Capture the cell that displays the provided text and extract its [x, y] central coordinate. 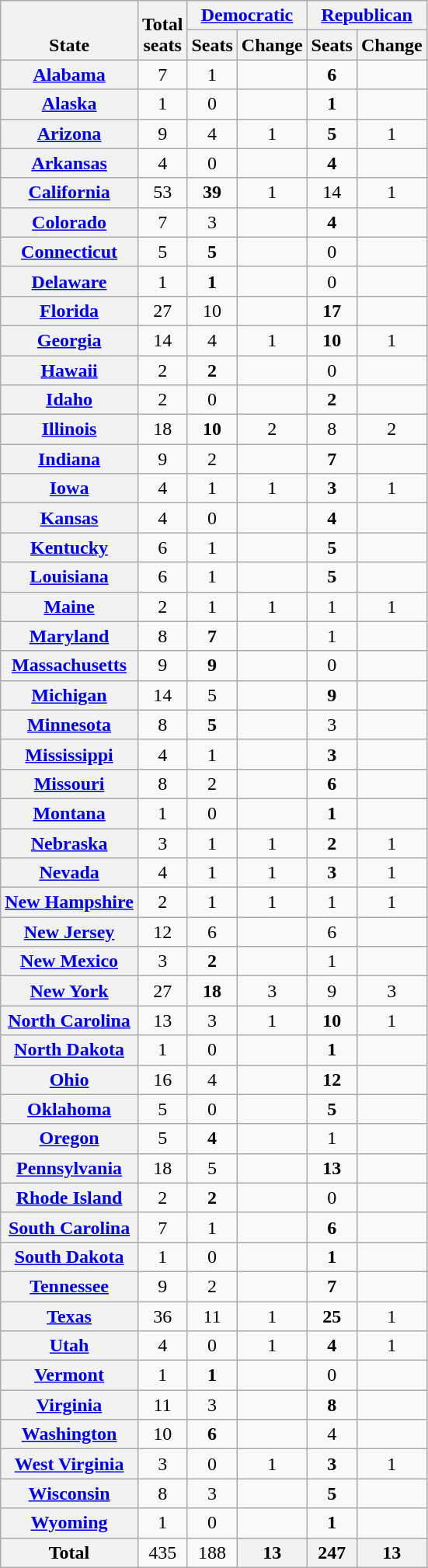
New Hampshire [70, 902]
25 [332, 1316]
Pennsylvania [70, 1168]
Michigan [70, 695]
Vermont [70, 1375]
Republican [367, 16]
Montana [70, 813]
Rhode Island [70, 1198]
Maine [70, 607]
Texas [70, 1316]
Delaware [70, 281]
Ohio [70, 1080]
New Jersey [70, 932]
New York [70, 991]
Kansas [70, 518]
Wyoming [70, 1523]
Connecticut [70, 252]
16 [162, 1080]
Virginia [70, 1405]
39 [212, 193]
Colorado [70, 222]
Alaska [70, 104]
New Mexico [70, 961]
Iowa [70, 488]
247 [332, 1552]
California [70, 193]
Total [70, 1552]
Nebraska [70, 843]
State [70, 30]
South Dakota [70, 1257]
North Carolina [70, 1020]
Hawaii [70, 370]
Wisconsin [70, 1493]
Georgia [70, 340]
Nevada [70, 873]
Indiana [70, 459]
Arkansas [70, 163]
Idaho [70, 400]
South Carolina [70, 1227]
Missouri [70, 784]
Oregon [70, 1139]
Florida [70, 311]
Utah [70, 1346]
Washington [70, 1434]
Democratic [247, 16]
Mississippi [70, 754]
Massachusetts [70, 666]
Kentucky [70, 548]
Louisiana [70, 577]
Maryland [70, 636]
Totalseats [162, 30]
Oklahoma [70, 1109]
Illinois [70, 429]
Tennessee [70, 1286]
36 [162, 1316]
Arizona [70, 134]
188 [212, 1552]
53 [162, 193]
West Virginia [70, 1464]
Alabama [70, 75]
North Dakota [70, 1050]
435 [162, 1552]
17 [332, 311]
Minnesota [70, 725]
